Determine the (X, Y) coordinate at the center of the cell enclosing the given text.  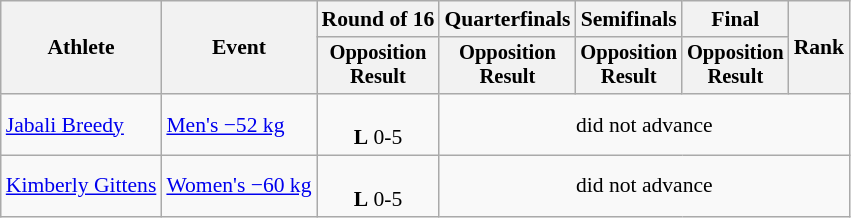
Event (238, 48)
Athlete (82, 48)
Kimberly Gittens (82, 186)
Jabali Breedy (82, 124)
Men's −52 kg (238, 124)
Semifinals (628, 19)
Round of 16 (378, 19)
Quarterfinals (507, 19)
Final (736, 19)
Rank (820, 48)
Women's −60 kg (238, 186)
